Scan for the cell matching the given text and deliver its [X, Y] coordinate at center. 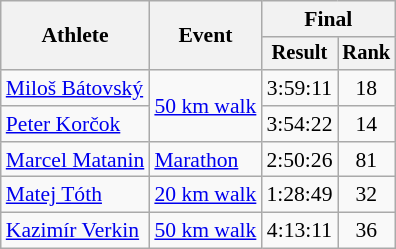
Marcel Matanin [76, 160]
18 [367, 88]
Marathon [205, 160]
20 km walk [205, 195]
Peter Korčok [76, 124]
Rank [367, 54]
2:50:26 [299, 160]
Kazimír Verkin [76, 231]
Miloš Bátovský [76, 88]
1:28:49 [299, 195]
Final [328, 19]
Matej Tóth [76, 195]
Event [205, 36]
Athlete [76, 36]
36 [367, 231]
14 [367, 124]
32 [367, 195]
3:54:22 [299, 124]
Result [299, 54]
3:59:11 [299, 88]
4:13:11 [299, 231]
81 [367, 160]
